Scan for the cell matching the given text and deliver its [x, y] coordinate at center. 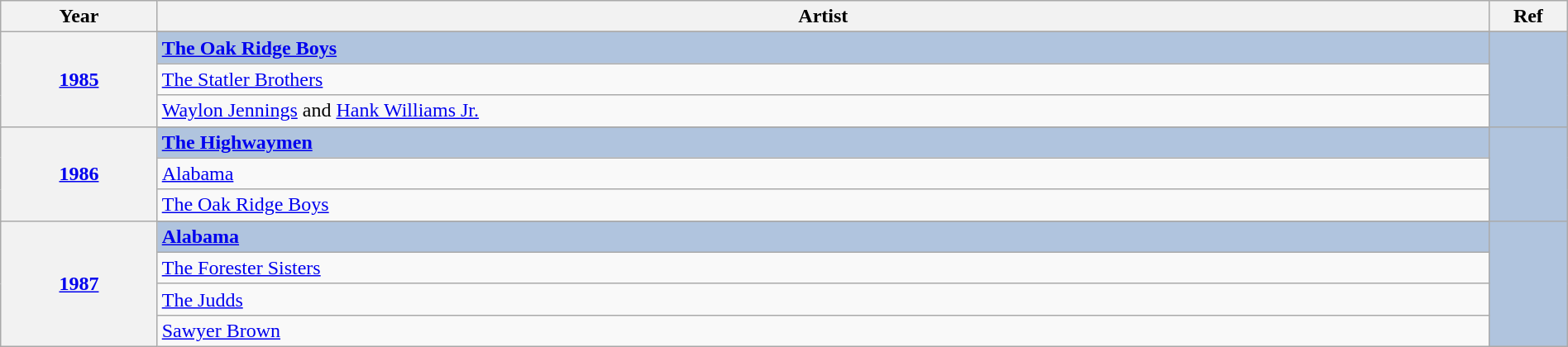
Artist [823, 17]
Year [79, 17]
The Judds [823, 299]
1987 [79, 283]
Waylon Jennings and Hank Williams Jr. [823, 111]
1985 [79, 79]
The Forester Sisters [823, 268]
The Statler Brothers [823, 79]
1986 [79, 173]
Sawyer Brown [823, 330]
The Highwaymen [823, 142]
Ref [1528, 17]
